For the text-containing cell, return its midpoint in [x, y] coordinate format. 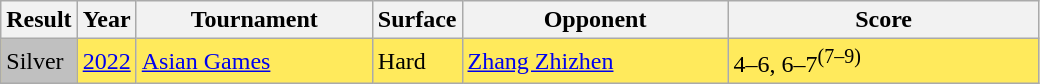
Surface [417, 20]
Silver [39, 62]
4–6, 6–7(7–9) [884, 62]
Zhang Zhizhen [595, 62]
Year [106, 20]
Result [39, 20]
Asian Games [254, 62]
Tournament [254, 20]
Hard [417, 62]
Score [884, 20]
2022 [106, 62]
Opponent [595, 20]
